Identify which cell holds the provided text, then report its [x, y] central coordinate. 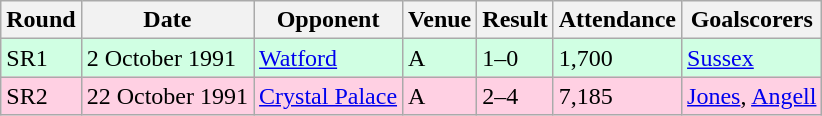
1,700 [617, 58]
Opponent [328, 20]
SR1 [41, 58]
2–4 [515, 96]
Round [41, 20]
7,185 [617, 96]
Goalscorers [752, 20]
22 October 1991 [167, 96]
SR2 [41, 96]
Date [167, 20]
Jones, Angell [752, 96]
Sussex [752, 58]
2 October 1991 [167, 58]
Attendance [617, 20]
Watford [328, 58]
Result [515, 20]
Crystal Palace [328, 96]
Venue [440, 20]
1–0 [515, 58]
